Capture the cell that displays the provided text and extract its (X, Y) central coordinate. 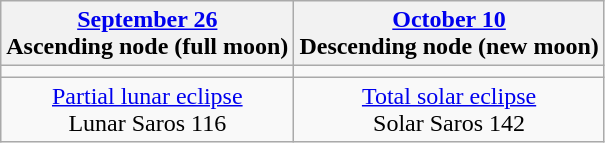
Total solar eclipseSolar Saros 142 (449, 110)
October 10Descending node (new moon) (449, 34)
Partial lunar eclipseLunar Saros 116 (148, 110)
September 26Ascending node (full moon) (148, 34)
